Find where the given text appears and provide that cell's center as (x, y) coordinate. 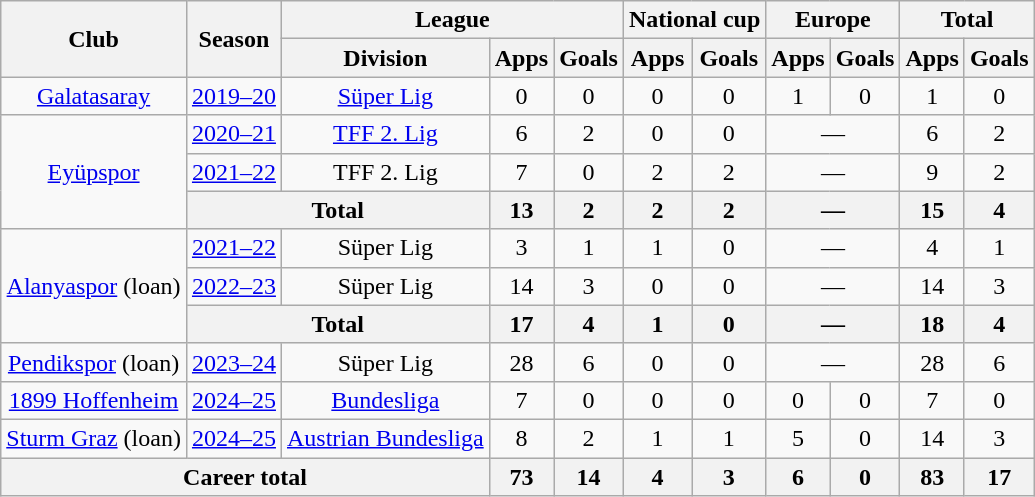
National cup (694, 20)
Austrian Bundesliga (385, 438)
2023–24 (234, 362)
Season (234, 39)
18 (932, 324)
Alanyaspor (loan) (94, 286)
83 (932, 477)
9 (932, 172)
Career total (245, 477)
Galatasaray (94, 96)
2019–20 (234, 96)
League (452, 20)
2022–23 (234, 286)
2020–21 (234, 134)
Division (385, 58)
15 (932, 210)
Club (94, 39)
5 (798, 438)
Bundesliga (385, 400)
Pendikspor (loan) (94, 362)
Eyüpspor (94, 172)
73 (521, 477)
Sturm Graz (loan) (94, 438)
1899 Hoffenheim (94, 400)
Europe (833, 20)
13 (521, 210)
8 (521, 438)
